Identify which cell holds the provided text, then report its [x, y] central coordinate. 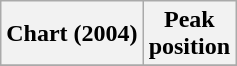
Peakposition [189, 34]
Chart (2004) [72, 34]
